Capture the cell that displays the provided text and extract its (X, Y) central coordinate. 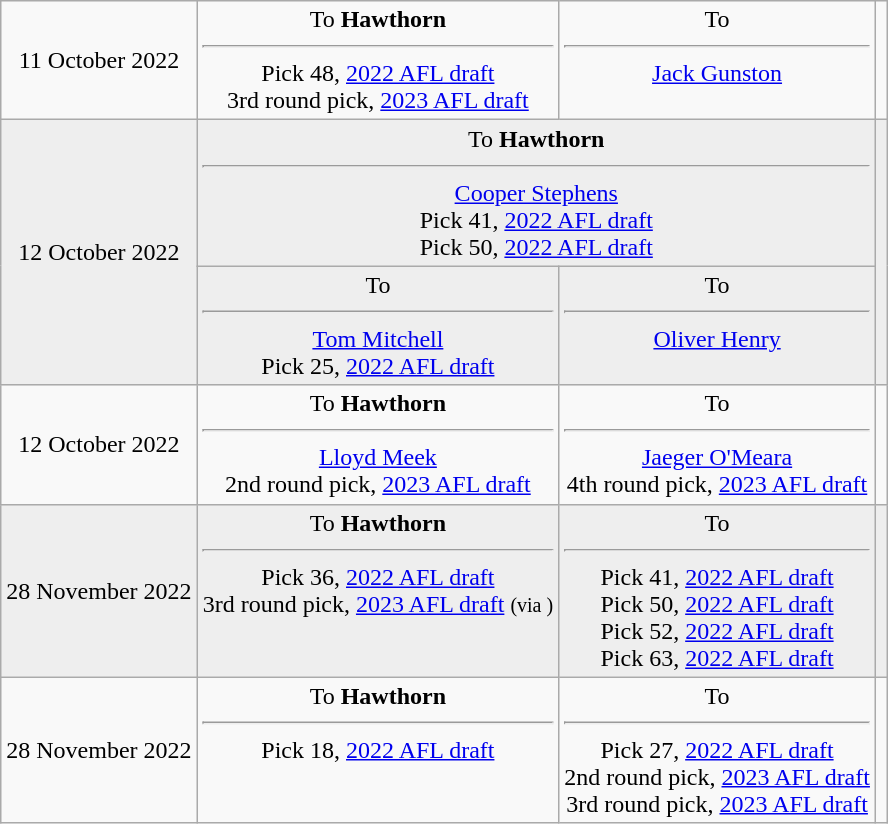
To Jaeger O'Meara 4th round pick, 2023 AFL draft (718, 444)
To Hawthorn Cooper Stephens Pick 41, 2022 AFL draft Pick 50, 2022 AFL draft (536, 193)
To Jack Gunston (718, 60)
To Hawthorn Pick 48, 2022 AFL draft 3rd round pick, 2023 AFL draft (378, 60)
To Pick 41, 2022 AFL draft Pick 50, 2022 AFL draft Pick 52, 2022 AFL draft Pick 63, 2022 AFL draft (718, 590)
11 October 2022 (99, 60)
To Tom Mitchell Pick 25, 2022 AFL draft (378, 326)
To Hawthorn Pick 36, 2022 AFL draft 3rd round pick, 2023 AFL draft (via ) (378, 590)
To Hawthorn Pick 18, 2022 AFL draft (378, 750)
To Oliver Henry (718, 326)
To Pick 27, 2022 AFL draft 2nd round pick, 2023 AFL draft 3rd round pick, 2023 AFL draft (718, 750)
To Hawthorn Lloyd Meek 2nd round pick, 2023 AFL draft (378, 444)
